From the cell containing the given text, extract its center point as (X, Y) coordinate. 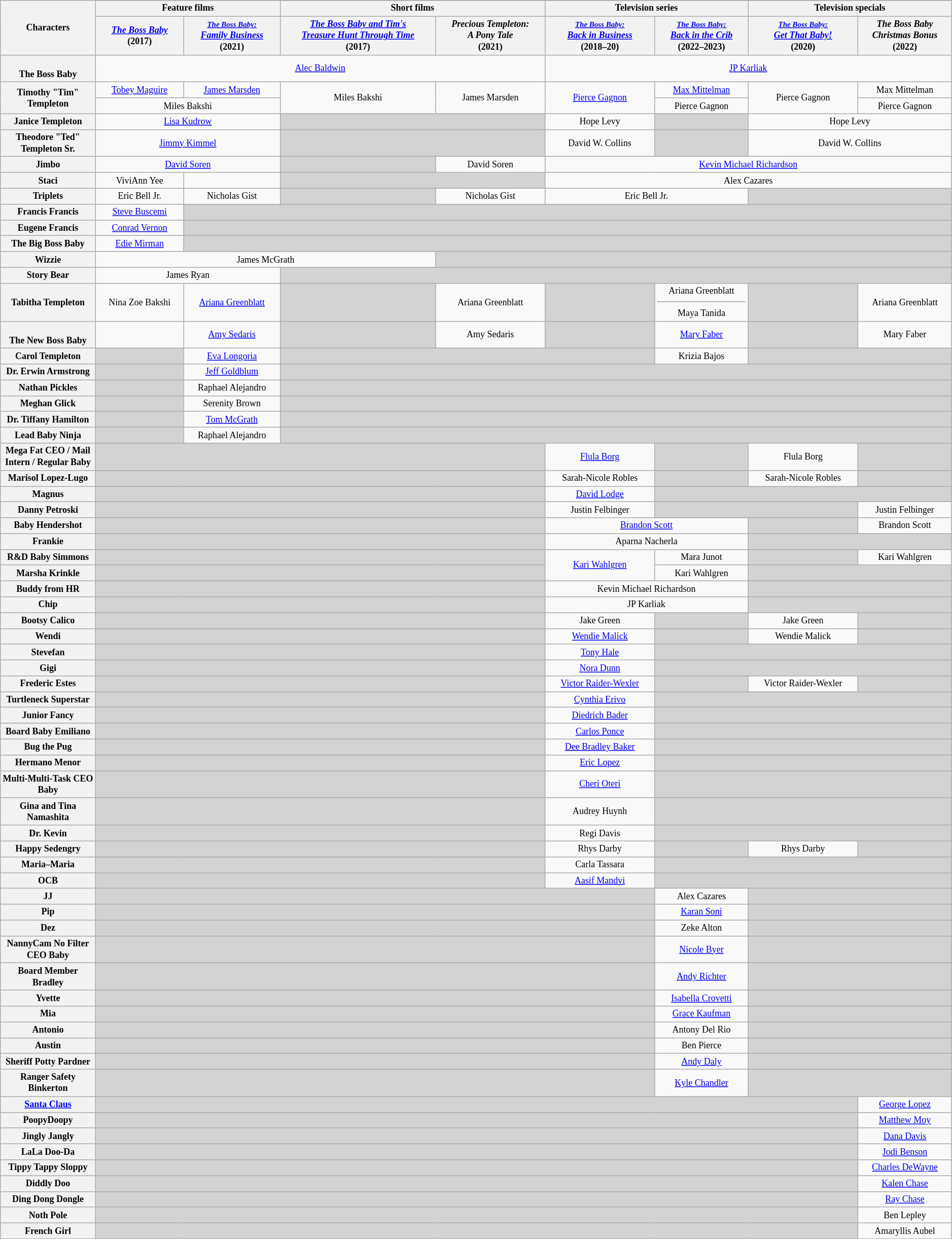
Sheriff Potty Pardner (48, 1061)
Eva Longoria (232, 356)
Tippy Tappy Sloppy (48, 1167)
The Boss BabyChristmas Bonus(2022) (905, 36)
Lead Baby Ninja (48, 435)
Staci (48, 181)
The Boss Baby(2017) (139, 36)
Cheri Oteri (600, 785)
Mega Fat CEO / Mail Intern / Regular Baby (48, 457)
The Boss Baby: Back in the Crib(2022–2023) (701, 36)
Multi-Multi-Task CEO Baby (48, 785)
Stevefan (48, 652)
Board Member Bradley (48, 977)
Bootsy Calico (48, 621)
Dr. Tiffany Hamilton (48, 419)
George Lopez (905, 1105)
Jimbo (48, 164)
Chip (48, 605)
Ray Chase (905, 1199)
ViviAnn Yee (139, 181)
Timothy "Tim" Templeton (48, 98)
Tobey Maguire (139, 90)
Carlos Ponce (600, 731)
Dana Davis (905, 1136)
Audrey Huynh (600, 811)
Meghan Glick (48, 404)
Janice Templeton (48, 122)
Jimmy Kimmel (188, 143)
Baby Hendershot (48, 525)
Krizia Bajos (701, 356)
Tabitha Templeton (48, 302)
Turtleneck Superstar (48, 700)
Dr. Erwin Armstrong (48, 372)
Ben Pierce (701, 1046)
Marisol Lopez-Lugo (48, 478)
Precious Templeton:A Pony Tale(2021) (490, 36)
Feature films (188, 8)
Serenity Brown (232, 404)
Tony Hale (600, 652)
Diedrich Bader (600, 715)
Dr. Kevin (48, 833)
Frankie (48, 542)
Short films (412, 8)
Ranger Safety Binkerton (48, 1083)
Frederic Estes (48, 684)
James McGrath (266, 260)
Junior Fancy (48, 715)
The Boss Baby and Tim'sTreasure Hunt Through Time(2017) (358, 36)
Bug the Pug (48, 747)
Pip (48, 912)
Aasif Mandvi (600, 880)
Austin (48, 1046)
Jeff Goldblum (232, 372)
Zeke Alton (701, 928)
The New Boss Baby (48, 335)
Mia (48, 1014)
Triplets (48, 196)
Santa Claus (48, 1105)
Story Bear (48, 275)
The Boss Baby:Get That Baby!(2020) (803, 36)
Regi Davis (600, 833)
Diddly Doo (48, 1184)
Eugene Francis (48, 228)
Maria–Maria (48, 864)
Steve Buscemi (139, 212)
The Boss Baby (48, 68)
Andy Daly (701, 1061)
The Boss Baby: Back in Business(2018–20) (600, 36)
Jodi Benson (905, 1152)
Wizzie (48, 260)
David Lodge (600, 494)
Gigi (48, 667)
Conrad Vernon (139, 228)
The Boss Baby:Family Business(2021) (232, 36)
Isabella Crovetti (701, 998)
Happy Sedengry (48, 849)
Noth Pole (48, 1215)
JJ (48, 897)
Ben Lepley (905, 1215)
Gina and Tina Namashita (48, 811)
Dez (48, 928)
Andy Richter (701, 977)
James Ryan (188, 275)
Charles DeWayne (905, 1167)
Grace Kaufman (701, 1014)
Cynthia Erivo (600, 700)
Alec Baldwin (320, 68)
OCB (48, 880)
The Big Boss Baby (48, 243)
Nicole Byer (701, 949)
Antonio (48, 1030)
Wendi (48, 636)
Lisa Kudrow (188, 122)
Karan Soni (701, 912)
Magnus (48, 494)
Aparna Nacherla (646, 542)
Yvette (48, 998)
Kalen Chase (905, 1184)
Hermano Menor (48, 763)
Amaryllis Aubel (905, 1230)
Nora Dunn (600, 667)
Antony Del Rio (701, 1030)
Francis Francis (48, 212)
PoopyDoopy (48, 1120)
Dee Bradley Baker (600, 747)
Marsha Krinkle (48, 573)
Eric Lopez (600, 763)
Jingly Jangly (48, 1136)
Edie Mirman (139, 243)
Carol Templeton (48, 356)
Ariana GreenblattMaya Tanida (701, 302)
Carla Tassara (600, 864)
Buddy from HR (48, 589)
Mara Junot (701, 557)
Characters (48, 27)
French Girl (48, 1230)
Television specials (850, 8)
Danny Petroski (48, 510)
NannyCam No Filter CEO Baby (48, 949)
Kyle Chandler (701, 1083)
Tom McGrath (232, 419)
Theodore "Ted" Templeton Sr. (48, 143)
Nina Zoe Bakshi (139, 302)
LaLa Doo-Da (48, 1152)
Board Baby Emiliano (48, 731)
Nathan Pickles (48, 387)
Matthew Moy (905, 1120)
Television series (646, 8)
Ding Dong Dongle (48, 1199)
R&D Baby Simmons (48, 557)
